Detect which cell encompasses the target text, then output its [X, Y] center coordinate. 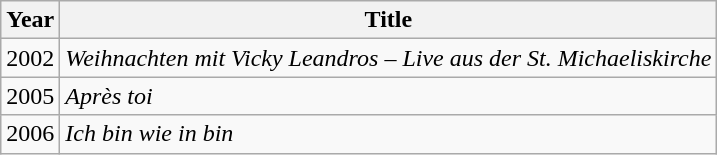
Year [30, 20]
Après toi [388, 96]
Title [388, 20]
2005 [30, 96]
2002 [30, 58]
Weihnachten mit Vicky Leandros – Live aus der St. Michaeliskirche [388, 58]
2006 [30, 134]
Ich bin wie in bin [388, 134]
